Locate the cell with the specified text and output its (X, Y) center coordinate. 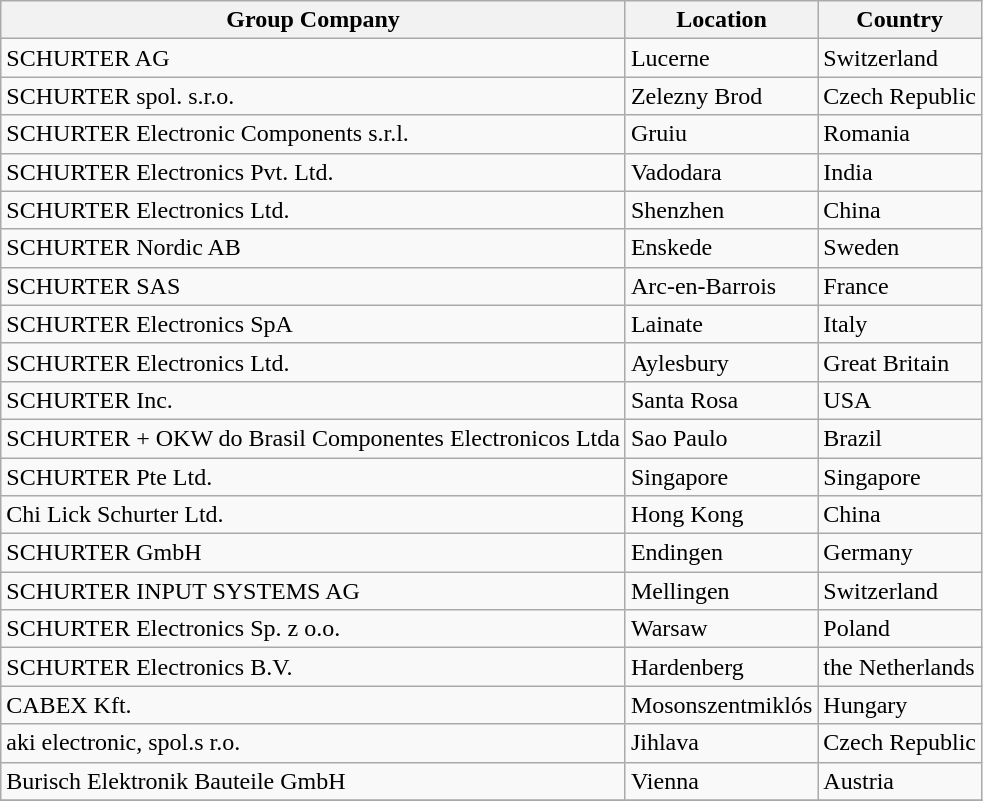
Sao Paulo (721, 438)
SCHURTER Electronics Sp. z o.o. (314, 629)
SCHURTER SAS (314, 286)
Endingen (721, 553)
Mosonszentmiklós (721, 705)
SCHURTER AG (314, 58)
Location (721, 20)
Aylesbury (721, 362)
Group Company (314, 20)
Shenzhen (721, 210)
SCHURTER + OKW do Brasil Componentes Electronicos Ltda (314, 438)
France (900, 286)
Warsaw (721, 629)
Lainate (721, 324)
Vadodara (721, 172)
Hungary (900, 705)
Germany (900, 553)
Gruiu (721, 134)
SCHURTER Inc. (314, 400)
Austria (900, 781)
Burisch Elektronik Bauteile GmbH (314, 781)
SCHURTER Electronics Pvt. Ltd. (314, 172)
India (900, 172)
SCHURTER GmbH (314, 553)
the Netherlands (900, 667)
Brazil (900, 438)
SCHURTER Pte Ltd. (314, 477)
Poland (900, 629)
SCHURTER Electronic Components s.r.l. (314, 134)
CABEX Kft. (314, 705)
SCHURTER spol. s.r.o. (314, 96)
Country (900, 20)
Vienna (721, 781)
Mellingen (721, 591)
Santa Rosa (721, 400)
Jihlava (721, 743)
Hong Kong (721, 515)
Italy (900, 324)
Great Britain (900, 362)
Arc-en-Barrois (721, 286)
USA (900, 400)
Hardenberg (721, 667)
SCHURTER Nordic AB (314, 248)
Sweden (900, 248)
Enskede (721, 248)
SCHURTER INPUT SYSTEMS AG (314, 591)
Zelezny Brod (721, 96)
SCHURTER Electronics B.V. (314, 667)
aki electronic, spol.s r.o. (314, 743)
Lucerne (721, 58)
Romania (900, 134)
Chi Lick Schurter Ltd. (314, 515)
SCHURTER Electronics SpA (314, 324)
